Locate the cell with the specified text and output its (X, Y) center coordinate. 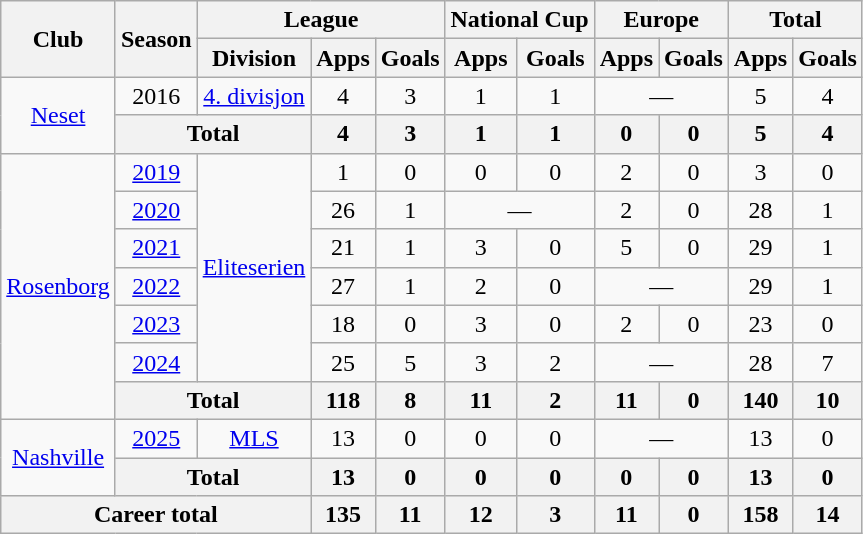
2025 (156, 438)
25 (343, 362)
Season (156, 39)
2024 (156, 362)
18 (343, 324)
Europe (661, 20)
21 (343, 248)
MLS (254, 438)
Career total (156, 515)
8 (410, 400)
26 (343, 210)
118 (343, 400)
Rosenborg (58, 286)
Club (58, 39)
Nashville (58, 457)
14 (828, 515)
Neset (58, 115)
140 (760, 400)
2021 (156, 248)
7 (828, 362)
2020 (156, 210)
2016 (156, 96)
4. divisjon (254, 96)
2023 (156, 324)
27 (343, 286)
12 (481, 515)
10 (828, 400)
2019 (156, 172)
2022 (156, 286)
23 (760, 324)
Eliteserien (254, 267)
158 (760, 515)
National Cup (520, 20)
135 (343, 515)
League (321, 20)
Division (254, 58)
